Identify which cell holds the provided text, then report its (X, Y) central coordinate. 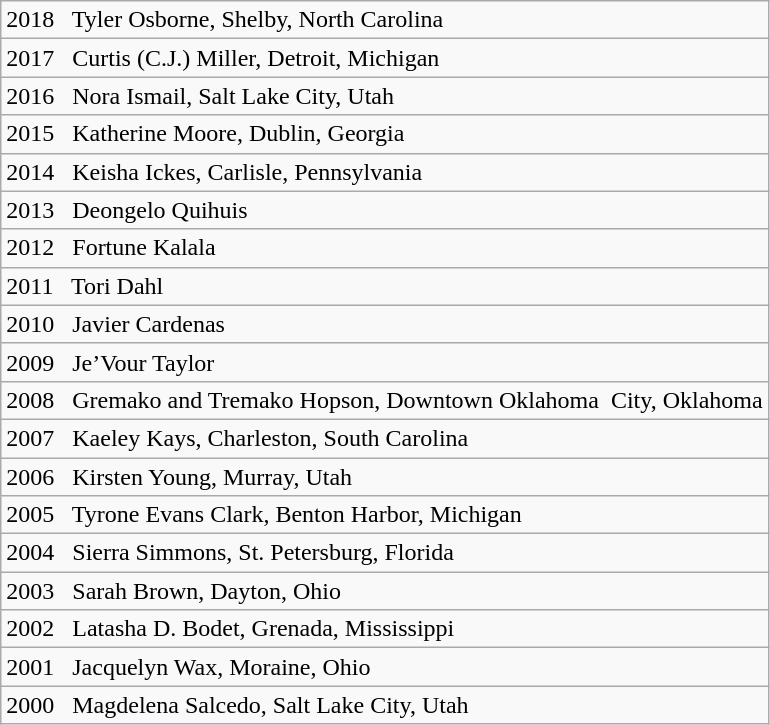
2002 Latasha D. Bodet, Grenada, Mississippi (384, 629)
2007 Kaeley Kays, Charleston, South Carolina (384, 438)
2005 Tyrone Evans Clark, Benton Harbor, Michigan (384, 515)
2003 Sarah Brown, Dayton, Ohio (384, 591)
2001 Jacquelyn Wax, Moraine, Ohio (384, 667)
2016 Nora Ismail, Salt Lake City, Utah (384, 96)
2008 Gremako and Tremako Hopson, Downtown Oklahoma City, Oklahoma (384, 400)
2014 Keisha Ickes, Carlisle, Pennsylvania (384, 172)
2000 Magdelena Salcedo, Salt Lake City, Utah (384, 705)
2013 Deongelo Quihuis (384, 210)
2010 Javier Cardenas (384, 324)
2006 Kirsten Young, Murray, Utah (384, 477)
2004 Sierra Simmons, St. Petersburg, Florida (384, 553)
2015 Katherine Moore, Dublin, Georgia (384, 134)
2017 Curtis (C.J.) Miller, Detroit, Michigan (384, 58)
2011 Tori Dahl (384, 286)
2012 Fortune Kalala (384, 248)
2009 Je’Vour Taylor (384, 362)
2018 Tyler Osborne, Shelby, North Carolina (384, 20)
